Determine the (X, Y) coordinate at the center of the cell enclosing the given text.  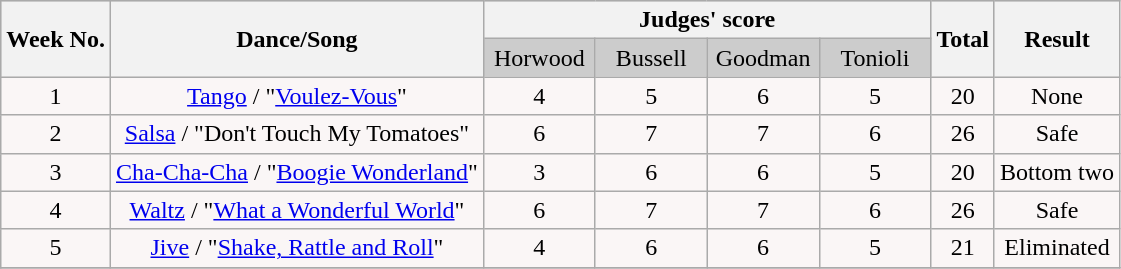
21 (963, 248)
Bottom two (1056, 172)
Cha-Cha-Cha / "Boogie Wonderland" (296, 172)
Tango / "Voulez-Vous" (296, 96)
Bussell (651, 58)
Result (1056, 39)
Week No. (56, 39)
Tonioli (875, 58)
Total (963, 39)
Salsa / "Don't Touch My Tomatoes" (296, 134)
1 (56, 96)
Judges' score (706, 20)
Goodman (763, 58)
Jive / "Shake, Rattle and Roll" (296, 248)
Horwood (539, 58)
Waltz / "What a Wonderful World" (296, 210)
2 (56, 134)
Eliminated (1056, 248)
None (1056, 96)
Dance/Song (296, 39)
